Output the (x, y) coordinate of the center of the cell containing the given text.  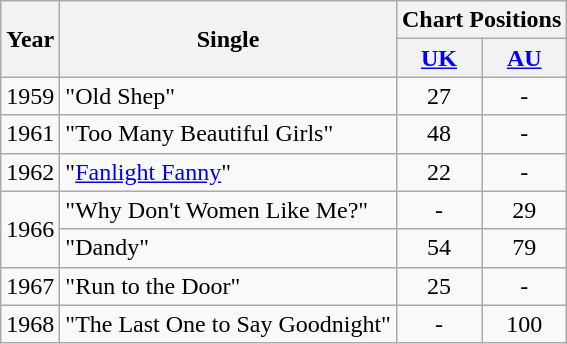
"Why Don't Women Like Me?" (228, 210)
22 (438, 172)
Single (228, 39)
27 (438, 96)
UK (438, 58)
1962 (30, 172)
"Fanlight Fanny" (228, 172)
100 (524, 324)
1967 (30, 286)
79 (524, 248)
"Too Many Beautiful Girls" (228, 134)
"Old Shep" (228, 96)
Chart Positions (481, 20)
AU (524, 58)
1959 (30, 96)
"Run to the Door" (228, 286)
"The Last One to Say Goodnight" (228, 324)
54 (438, 248)
"Dandy" (228, 248)
48 (438, 134)
1968 (30, 324)
25 (438, 286)
Year (30, 39)
1966 (30, 229)
1961 (30, 134)
29 (524, 210)
